Find where the given text appears and provide that cell's center as (X, Y) coordinate. 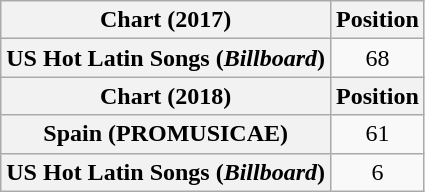
Spain (PROMUSICAE) (166, 134)
6 (378, 172)
68 (378, 58)
Chart (2018) (166, 96)
Chart (2017) (166, 20)
61 (378, 134)
